Return the [x, y] coordinate for the center point of the cell that contains the specified text.  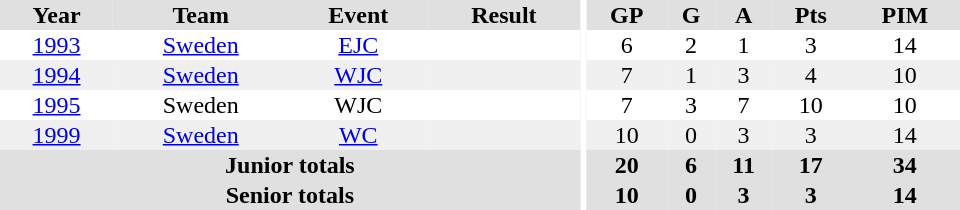
17 [811, 165]
A [744, 15]
Senior totals [290, 195]
2 [691, 45]
1999 [56, 135]
Year [56, 15]
34 [905, 165]
20 [626, 165]
11 [744, 165]
1995 [56, 105]
WC [358, 135]
PIM [905, 15]
Pts [811, 15]
Team [200, 15]
1994 [56, 75]
G [691, 15]
GP [626, 15]
EJC [358, 45]
1993 [56, 45]
Event [358, 15]
Junior totals [290, 165]
Result [504, 15]
4 [811, 75]
